Capture the cell that displays the provided text and extract its [X, Y] central coordinate. 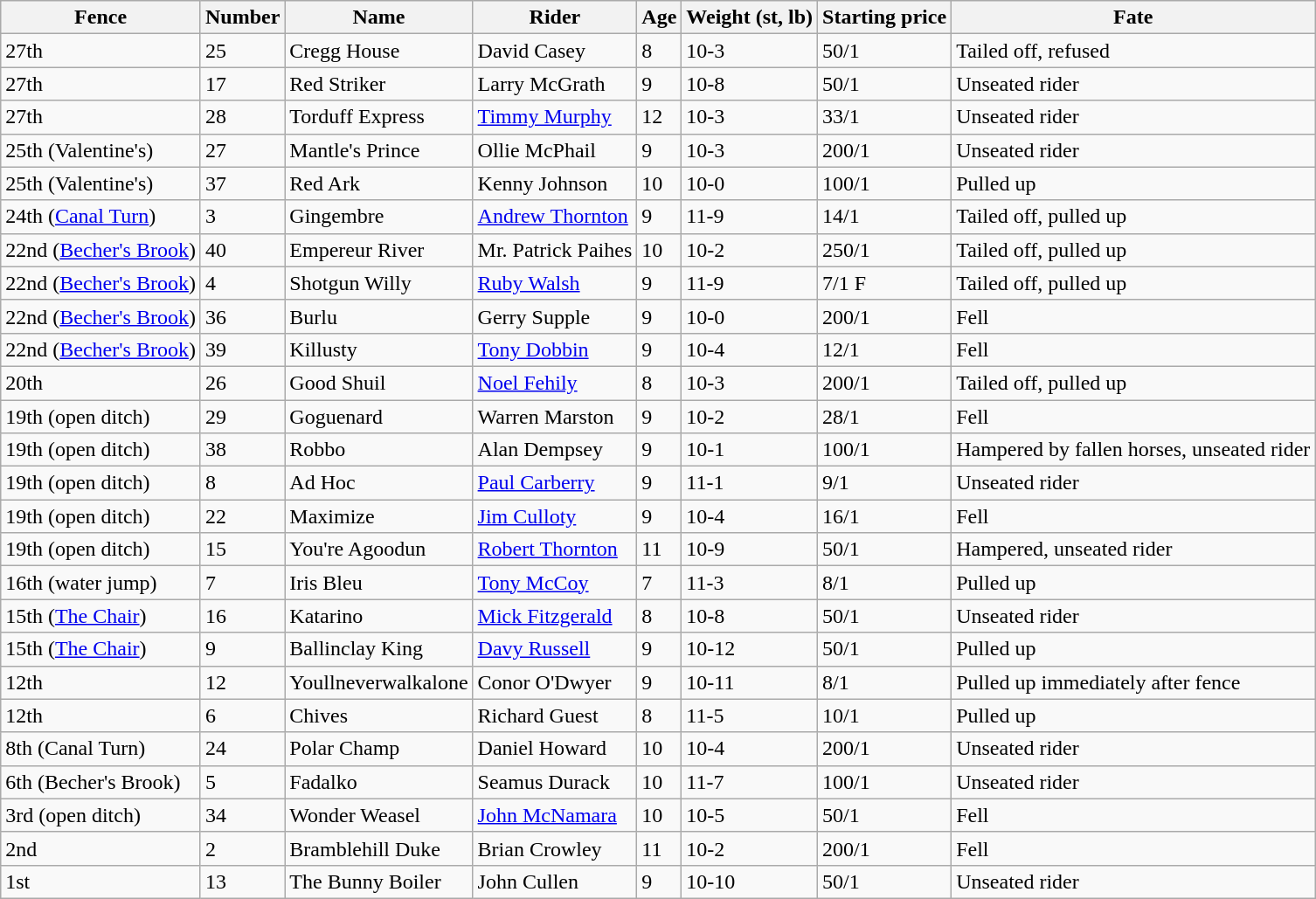
26 [242, 383]
6th (Becher's Brook) [101, 782]
Richard Guest [555, 716]
Shotgun Willy [379, 283]
29 [242, 417]
38 [242, 450]
25 [242, 51]
John Cullen [555, 882]
Mick Fitzgerald [555, 616]
Timmy Murphy [555, 117]
Polar Champ [379, 749]
Robert Thornton [555, 550]
Fadalko [379, 782]
16 [242, 616]
27 [242, 150]
24th (Canal Turn) [101, 217]
Wonder Weasel [379, 815]
Ad Hoc [379, 483]
Cregg House [379, 51]
12/1 [884, 349]
Fate [1133, 17]
Number [242, 17]
Chives [379, 716]
22 [242, 516]
14/1 [884, 217]
10-11 [750, 682]
Gerry Supple [555, 316]
20th [101, 383]
39 [242, 349]
24 [242, 749]
Warren Marston [555, 417]
Pulled up immediately after fence [1133, 682]
Goguenard [379, 417]
Empereur River [379, 250]
34 [242, 815]
Hampered, unseated rider [1133, 550]
2nd [101, 848]
Mr. Patrick Paihes [555, 250]
Tony McCoy [555, 583]
Good Shuil [379, 383]
11-5 [750, 716]
10-9 [750, 550]
11-3 [750, 583]
Ruby Walsh [555, 283]
5 [242, 782]
Mantle's Prince [379, 150]
Maximize [379, 516]
Jim Culloty [555, 516]
You're Agoodun [379, 550]
10-1 [750, 450]
Tony Dobbin [555, 349]
2 [242, 848]
3rd (open ditch) [101, 815]
Tailed off, refused [1133, 51]
7/1 F [884, 283]
Alan Dempsey [555, 450]
Katarino [379, 616]
1st [101, 882]
Gingembre [379, 217]
9/1 [884, 483]
Weight (st, lb) [750, 17]
Paul Carberry [555, 483]
15 [242, 550]
Rider [555, 17]
11-7 [750, 782]
16th (water jump) [101, 583]
Kenny Johnson [555, 183]
13 [242, 882]
Larry McGrath [555, 84]
28 [242, 117]
Red Striker [379, 84]
Youllneverwalkalone [379, 682]
Killusty [379, 349]
Name [379, 17]
Robbo [379, 450]
Red Ark [379, 183]
36 [242, 316]
40 [242, 250]
Seamus Durack [555, 782]
The Bunny Boiler [379, 882]
Ballinclay King [379, 649]
17 [242, 84]
10-5 [750, 815]
Torduff Express [379, 117]
8th (Canal Turn) [101, 749]
37 [242, 183]
Hampered by fallen horses, unseated rider [1133, 450]
10-10 [750, 882]
Fence [101, 17]
6 [242, 716]
4 [242, 283]
33/1 [884, 117]
Iris Bleu [379, 583]
Age [659, 17]
10-12 [750, 649]
11-1 [750, 483]
John McNamara [555, 815]
3 [242, 217]
Brian Crowley [555, 848]
Noel Fehily [555, 383]
10/1 [884, 716]
Starting price [884, 17]
Burlu [379, 316]
David Casey [555, 51]
28/1 [884, 417]
Conor O'Dwyer [555, 682]
Davy Russell [555, 649]
Bramblehill Duke [379, 848]
Ollie McPhail [555, 150]
Daniel Howard [555, 749]
Andrew Thornton [555, 217]
16/1 [884, 516]
250/1 [884, 250]
